Locate the cell with the specified text and output its [X, Y] center coordinate. 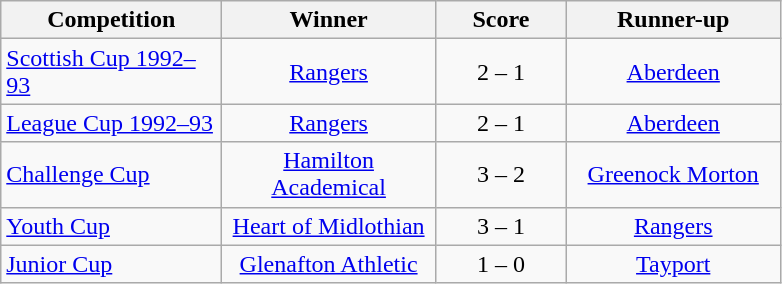
Runner-up [673, 20]
Heart of Midlothian [329, 226]
Tayport [673, 264]
Junior Cup [112, 264]
3 – 2 [500, 174]
League Cup 1992–93 [112, 123]
Competition [112, 20]
Challenge Cup [112, 174]
3 – 1 [500, 226]
Hamilton Academical [329, 174]
Score [500, 20]
Winner [329, 20]
1 – 0 [500, 264]
Glenafton Athletic [329, 264]
Scottish Cup 1992–93 [112, 72]
Greenock Morton [673, 174]
Youth Cup [112, 226]
